Determine the (X, Y) coordinate at the center of the cell enclosing the given text.  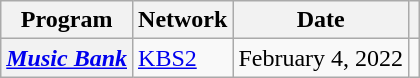
Program (67, 20)
Network (183, 20)
Date (321, 20)
KBS2 (183, 58)
February 4, 2022 (321, 58)
Music Bank (67, 58)
